Output the [X, Y] coordinate of the center of the cell containing the given text.  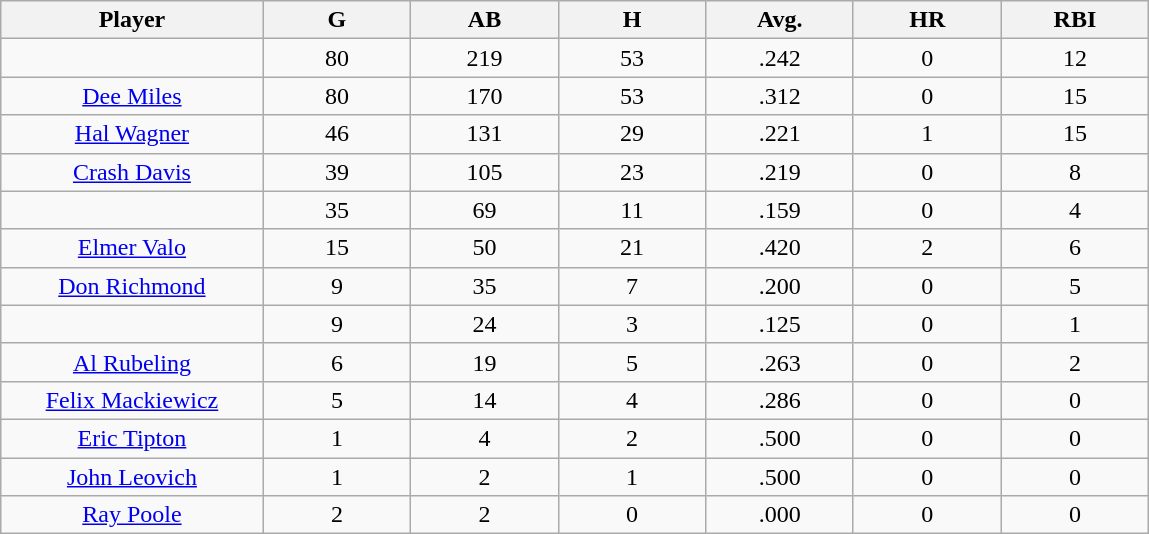
131 [485, 134]
.159 [780, 210]
G [337, 20]
Elmer Valo [132, 248]
39 [337, 172]
50 [485, 248]
7 [632, 286]
14 [485, 400]
HR [927, 20]
69 [485, 210]
Avg. [780, 20]
.242 [780, 58]
AB [485, 20]
.221 [780, 134]
John Leovich [132, 477]
Don Richmond [132, 286]
24 [485, 324]
.000 [780, 515]
8 [1075, 172]
.420 [780, 248]
Crash Davis [132, 172]
12 [1075, 58]
105 [485, 172]
RBI [1075, 20]
170 [485, 96]
Hal Wagner [132, 134]
21 [632, 248]
23 [632, 172]
219 [485, 58]
.219 [780, 172]
.286 [780, 400]
.263 [780, 362]
46 [337, 134]
19 [485, 362]
Al Rubeling [132, 362]
Ray Poole [132, 515]
.125 [780, 324]
3 [632, 324]
H [632, 20]
Dee Miles [132, 96]
.312 [780, 96]
Eric Tipton [132, 438]
29 [632, 134]
11 [632, 210]
Player [132, 20]
.200 [780, 286]
Felix Mackiewicz [132, 400]
